Search for the cell housing the specified text and yield its [x, y] center coordinate. 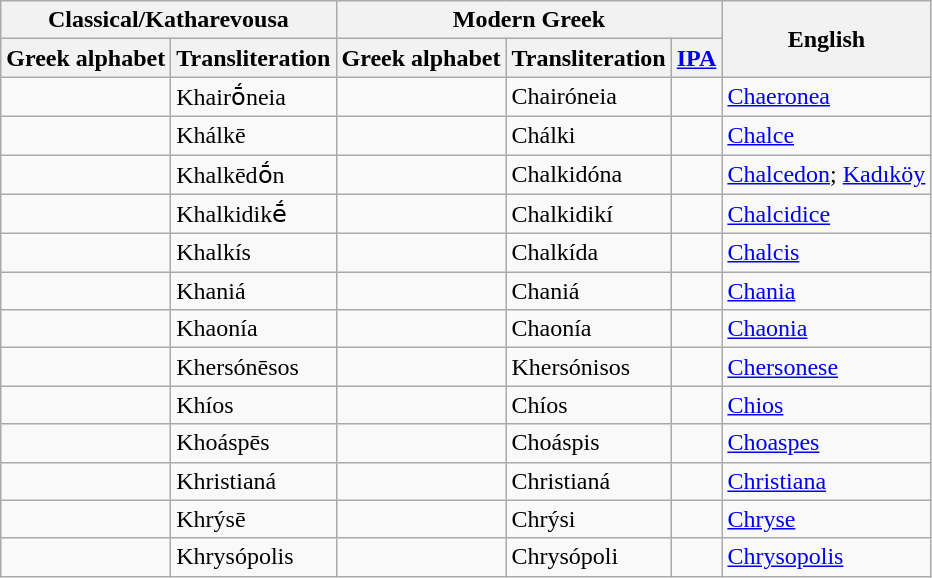
Chaonia [826, 329]
Christiana [826, 481]
Khristianá [254, 481]
Chalcis [826, 253]
Choáspis [588, 443]
Khalkidikḗ [254, 214]
Khálkē [254, 135]
Khíos [254, 405]
Khaonía [254, 329]
Modern Greek [529, 20]
Chalkidikí [588, 214]
Khoáspēs [254, 443]
Khalkēdṓn [254, 174]
Chios [826, 405]
Khalkís [254, 253]
Khersónisos [588, 367]
Chaonía [588, 329]
Christianá [588, 481]
Chaniá [588, 291]
Chalkída [588, 253]
Khrysópolis [254, 557]
IPA [696, 58]
Chrysopolis [826, 557]
English [826, 39]
Chalce [826, 135]
Chaeronea [826, 97]
Chíos [588, 405]
Chalcidice [826, 214]
Khairṓneia [254, 97]
Chairóneia [588, 97]
Chersonese [826, 367]
Khersónēsos [254, 367]
Chalkidóna [588, 174]
Khrýsē [254, 519]
Classical/Katharevousa [168, 20]
Chrysópoli [588, 557]
Chalcedon; Kadıköy [826, 174]
Khaniá [254, 291]
Choaspes [826, 443]
Chania [826, 291]
Chryse [826, 519]
Chálki [588, 135]
Chrýsi [588, 519]
